From the cell containing the given text, extract its center point as [X, Y] coordinate. 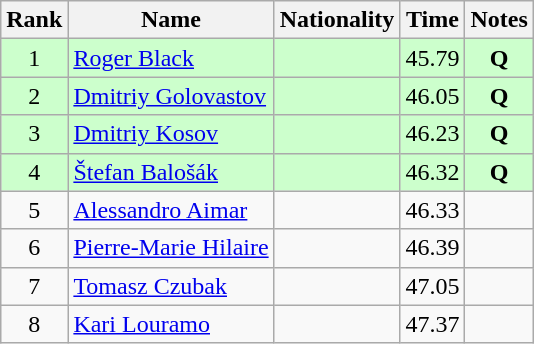
Notes [499, 20]
6 [34, 248]
Dmitriy Kosov [171, 134]
45.79 [432, 58]
46.32 [432, 172]
3 [34, 134]
2 [34, 96]
Tomasz Czubak [171, 286]
5 [34, 210]
Rank [34, 20]
7 [34, 286]
Roger Black [171, 58]
Štefan Balošák [171, 172]
46.23 [432, 134]
4 [34, 172]
Kari Louramo [171, 324]
Alessandro Aimar [171, 210]
46.39 [432, 248]
47.05 [432, 286]
Dmitriy Golovastov [171, 96]
46.05 [432, 96]
47.37 [432, 324]
Pierre-Marie Hilaire [171, 248]
8 [34, 324]
Time [432, 20]
46.33 [432, 210]
1 [34, 58]
Name [171, 20]
Nationality [337, 20]
